Return the [X, Y] coordinate for the center point of the cell that contains the specified text.  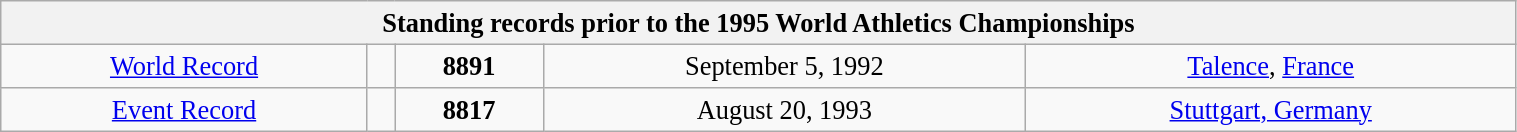
August 20, 1993 [784, 109]
Standing records prior to the 1995 World Athletics Championships [758, 22]
Event Record [184, 109]
8891 [469, 66]
Talence, France [1270, 66]
World Record [184, 66]
8817 [469, 109]
Stuttgart, Germany [1270, 109]
September 5, 1992 [784, 66]
